Locate the cell with the specified text and output its (x, y) center coordinate. 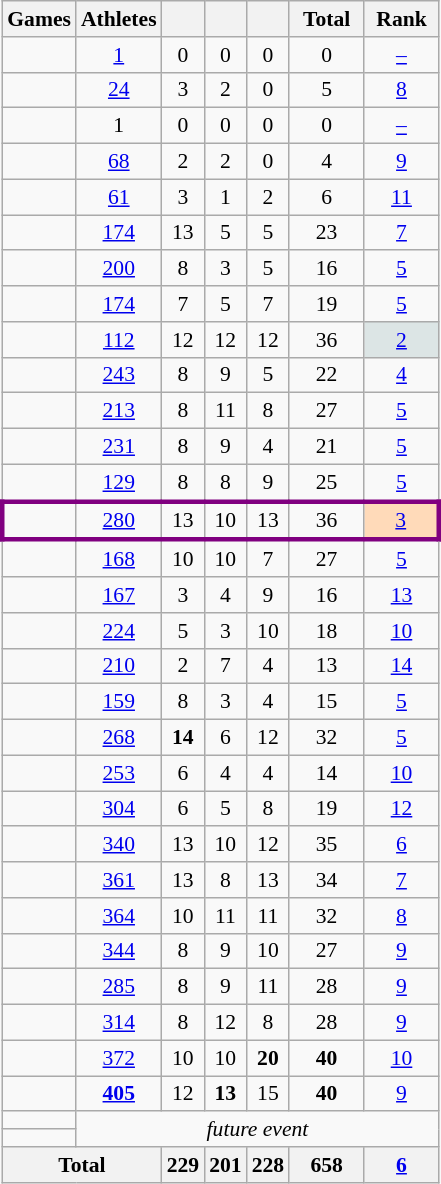
304 (119, 809)
129 (119, 482)
253 (119, 773)
34 (326, 880)
159 (119, 702)
658 (326, 1165)
future event (258, 1130)
23 (326, 233)
168 (119, 558)
340 (119, 845)
Rank (402, 19)
285 (119, 987)
372 (119, 1058)
Games (39, 19)
229 (184, 1165)
231 (119, 447)
200 (119, 269)
243 (119, 375)
213 (119, 411)
61 (119, 197)
268 (119, 738)
167 (119, 595)
22 (326, 375)
280 (119, 520)
344 (119, 951)
405 (119, 1094)
Athletes (119, 19)
112 (119, 340)
35 (326, 845)
21 (326, 447)
314 (119, 1023)
25 (326, 482)
201 (226, 1165)
68 (119, 162)
18 (326, 631)
361 (119, 880)
24 (119, 90)
20 (268, 1058)
364 (119, 916)
210 (119, 666)
224 (119, 631)
228 (268, 1165)
